Identify which cell holds the provided text, then report its (x, y) central coordinate. 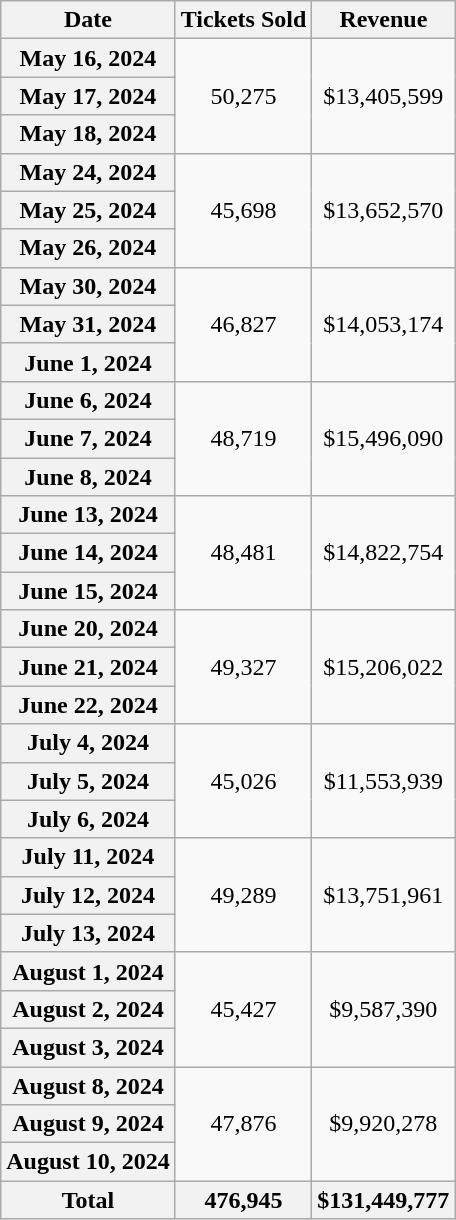
July 11, 2024 (88, 857)
Revenue (384, 20)
August 3, 2024 (88, 1047)
$15,496,090 (384, 438)
$13,652,570 (384, 210)
49,289 (244, 895)
July 5, 2024 (88, 781)
July 6, 2024 (88, 819)
July 12, 2024 (88, 895)
$131,449,777 (384, 1200)
June 22, 2024 (88, 705)
May 24, 2024 (88, 172)
48,481 (244, 553)
June 8, 2024 (88, 477)
August 1, 2024 (88, 971)
May 17, 2024 (88, 96)
49,327 (244, 667)
July 4, 2024 (88, 743)
48,719 (244, 438)
August 10, 2024 (88, 1162)
Total (88, 1200)
$14,053,174 (384, 324)
$13,405,599 (384, 96)
45,427 (244, 1009)
$11,553,939 (384, 781)
$9,587,390 (384, 1009)
May 18, 2024 (88, 134)
August 8, 2024 (88, 1085)
$14,822,754 (384, 553)
Date (88, 20)
Tickets Sold (244, 20)
May 26, 2024 (88, 248)
June 1, 2024 (88, 362)
46,827 (244, 324)
$13,751,961 (384, 895)
June 21, 2024 (88, 667)
July 13, 2024 (88, 933)
June 6, 2024 (88, 400)
476,945 (244, 1200)
May 25, 2024 (88, 210)
47,876 (244, 1123)
August 9, 2024 (88, 1124)
50,275 (244, 96)
$9,920,278 (384, 1123)
June 7, 2024 (88, 438)
May 31, 2024 (88, 324)
August 2, 2024 (88, 1009)
June 20, 2024 (88, 629)
$15,206,022 (384, 667)
45,698 (244, 210)
June 14, 2024 (88, 553)
May 30, 2024 (88, 286)
June 15, 2024 (88, 591)
45,026 (244, 781)
June 13, 2024 (88, 515)
May 16, 2024 (88, 58)
